Find where the given text appears and provide that cell's center as [x, y] coordinate. 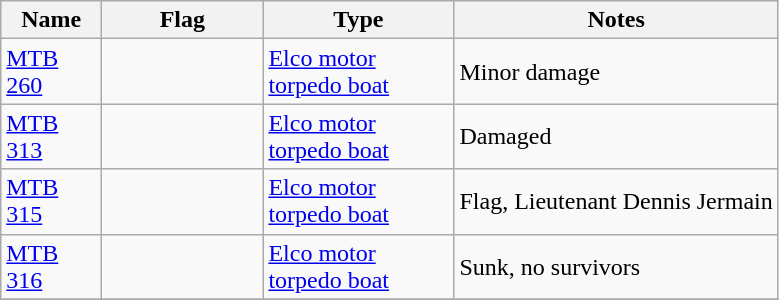
Type [358, 20]
MTB 316 [52, 266]
Notes [616, 20]
Sunk, no survivors [616, 266]
MTB 313 [52, 136]
Damaged [616, 136]
Minor damage [616, 72]
Name [52, 20]
Flag, Lieutenant Dennis Jermain [616, 202]
MTB 260 [52, 72]
Flag [182, 20]
MTB 315 [52, 202]
